For the text-containing cell, return its midpoint in (x, y) coordinate format. 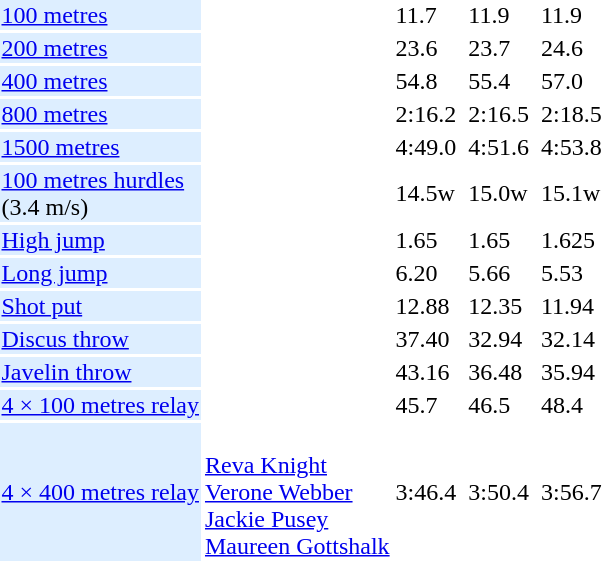
6.20 (426, 273)
Long jump (100, 273)
Discus throw (100, 339)
200 metres (100, 48)
36.48 (499, 372)
12.35 (499, 306)
12.88 (426, 306)
15.0w (499, 194)
800 metres (100, 114)
55.4 (499, 81)
11.7 (426, 15)
54.8 (426, 81)
46.5 (499, 405)
Shot put (100, 306)
100 metres hurdles (3.4 m/s) (100, 194)
3:46.4 (426, 492)
23.6 (426, 48)
11.9 (499, 15)
1500 metres (100, 147)
4 × 100 metres relay (100, 405)
45.7 (426, 405)
14.5w (426, 194)
2:16.2 (426, 114)
3:50.4 (499, 492)
23.7 (499, 48)
32.94 (499, 339)
Reva Knight Verone Webber Jackie Pusey Maureen Gottshalk (297, 492)
43.16 (426, 372)
Javelin throw (100, 372)
400 metres (100, 81)
4:49.0 (426, 147)
4:51.6 (499, 147)
37.40 (426, 339)
5.66 (499, 273)
100 metres (100, 15)
High jump (100, 240)
4 × 400 metres relay (100, 492)
2:16.5 (499, 114)
